Return [X, Y] of the center of cell containing provided text 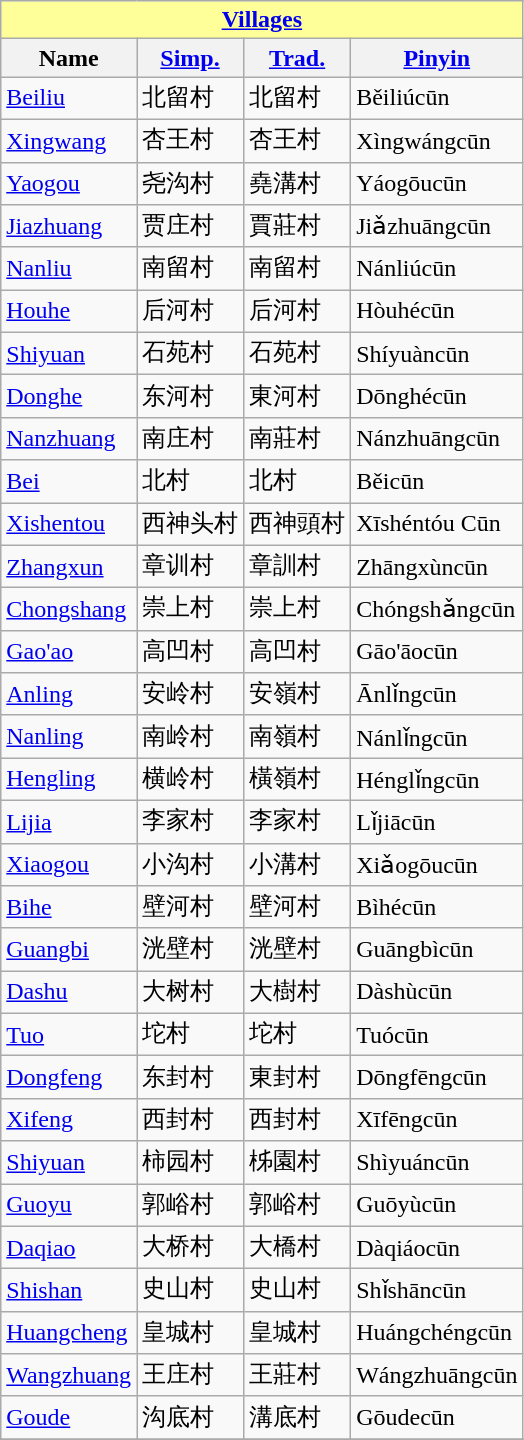
王庄村 [190, 1376]
Trad. [298, 58]
Tuo [69, 1034]
Xīshéntóu Cūn [437, 524]
Nánliúcūn [437, 268]
Huángchéngcūn [437, 1332]
东河村 [190, 396]
Pinyin [437, 58]
章訓村 [298, 566]
Lijia [69, 822]
Guāngbìcūn [437, 950]
南岭村 [190, 736]
Wángzhuāngcūn [437, 1376]
柿园村 [190, 1162]
Nanzhuang [69, 438]
章训村 [190, 566]
堯溝村 [298, 184]
小沟村 [190, 864]
Wangzhuang [69, 1376]
Houhe [69, 312]
Hòuhécūn [437, 312]
大樹村 [298, 992]
Donghe [69, 396]
Xiǎogōucūn [437, 864]
Gōudecūn [437, 1418]
Běicūn [437, 482]
Zhangxun [69, 566]
Xìngwángcūn [437, 140]
Daqiao [69, 1248]
Běiliúcūn [437, 98]
Shìyuáncūn [437, 1162]
小溝村 [298, 864]
王莊村 [298, 1376]
Gao'ao [69, 652]
Bihe [69, 908]
Shíyuàncūn [437, 354]
Dàshùcūn [437, 992]
Chongshang [69, 610]
東河村 [298, 396]
Shishan [69, 1290]
Xishentou [69, 524]
Nanliu [69, 268]
Xiaogou [69, 864]
Shǐshāncūn [437, 1290]
Xingwang [69, 140]
贾庄村 [190, 226]
Chóngshǎngcūn [437, 610]
Dōnghécūn [437, 396]
Nanling [69, 736]
Xīfēngcūn [437, 1120]
西神头村 [190, 524]
Dàqiáocūn [437, 1248]
Nánzhuāngcūn [437, 438]
Name [69, 58]
南庄村 [190, 438]
Goude [69, 1418]
安岭村 [190, 694]
東封村 [298, 1078]
沟底村 [190, 1418]
柹園村 [298, 1162]
橫嶺村 [298, 780]
Yaogou [69, 184]
横岭村 [190, 780]
西神頭村 [298, 524]
Xifeng [69, 1120]
大树村 [190, 992]
Tuócūn [437, 1034]
Jiǎzhuāngcūn [437, 226]
大橋村 [298, 1248]
Guangbi [69, 950]
Simp. [190, 58]
Bìhécūn [437, 908]
Dashu [69, 992]
Zhāngxùncūn [437, 566]
Dongfeng [69, 1078]
Bei [69, 482]
Guōyùcūn [437, 1206]
Yáogōucūn [437, 184]
东封村 [190, 1078]
Ānlǐngcūn [437, 694]
Anling [69, 694]
Gāo'āocūn [437, 652]
Hengling [69, 780]
南嶺村 [298, 736]
安嶺村 [298, 694]
Guoyu [69, 1206]
大桥村 [190, 1248]
Beiliu [69, 98]
尧沟村 [190, 184]
Villages [262, 20]
Hénglǐngcūn [437, 780]
溝底村 [298, 1418]
Dōngfēngcūn [437, 1078]
Huangcheng [69, 1332]
南莊村 [298, 438]
Nánlǐngcūn [437, 736]
Jiazhuang [69, 226]
賈莊村 [298, 226]
Lǐjiācūn [437, 822]
